Pinpoint the cell where the given text exists, returning its [x, y] midpoint coordinate. 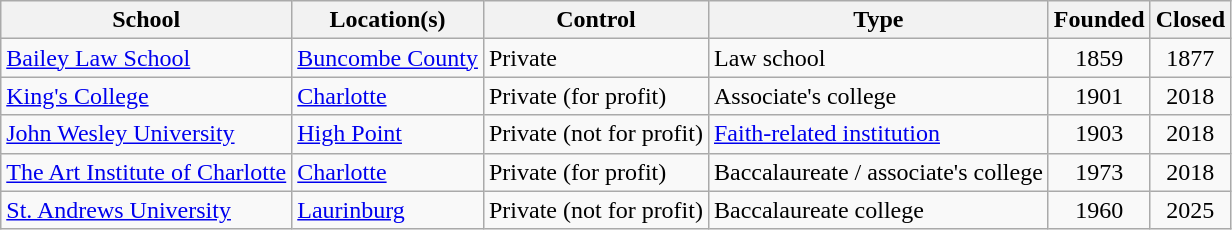
Founded [1099, 20]
Law school [878, 58]
1903 [1099, 134]
King's College [146, 96]
Type [878, 20]
Associate's college [878, 96]
School [146, 20]
Baccalaureate college [878, 210]
Location(s) [388, 20]
Laurinburg [388, 210]
Baccalaureate / associate's college [878, 172]
John Wesley University [146, 134]
Control [596, 20]
1960 [1099, 210]
Private [596, 58]
1901 [1099, 96]
2025 [1190, 210]
Closed [1190, 20]
1877 [1190, 58]
Bailey Law School [146, 58]
St. Andrews University [146, 210]
1973 [1099, 172]
Faith-related institution [878, 134]
The Art Institute of Charlotte [146, 172]
High Point [388, 134]
1859 [1099, 58]
Buncombe County [388, 58]
